Scan for the cell matching the given text and deliver its [X, Y] coordinate at center. 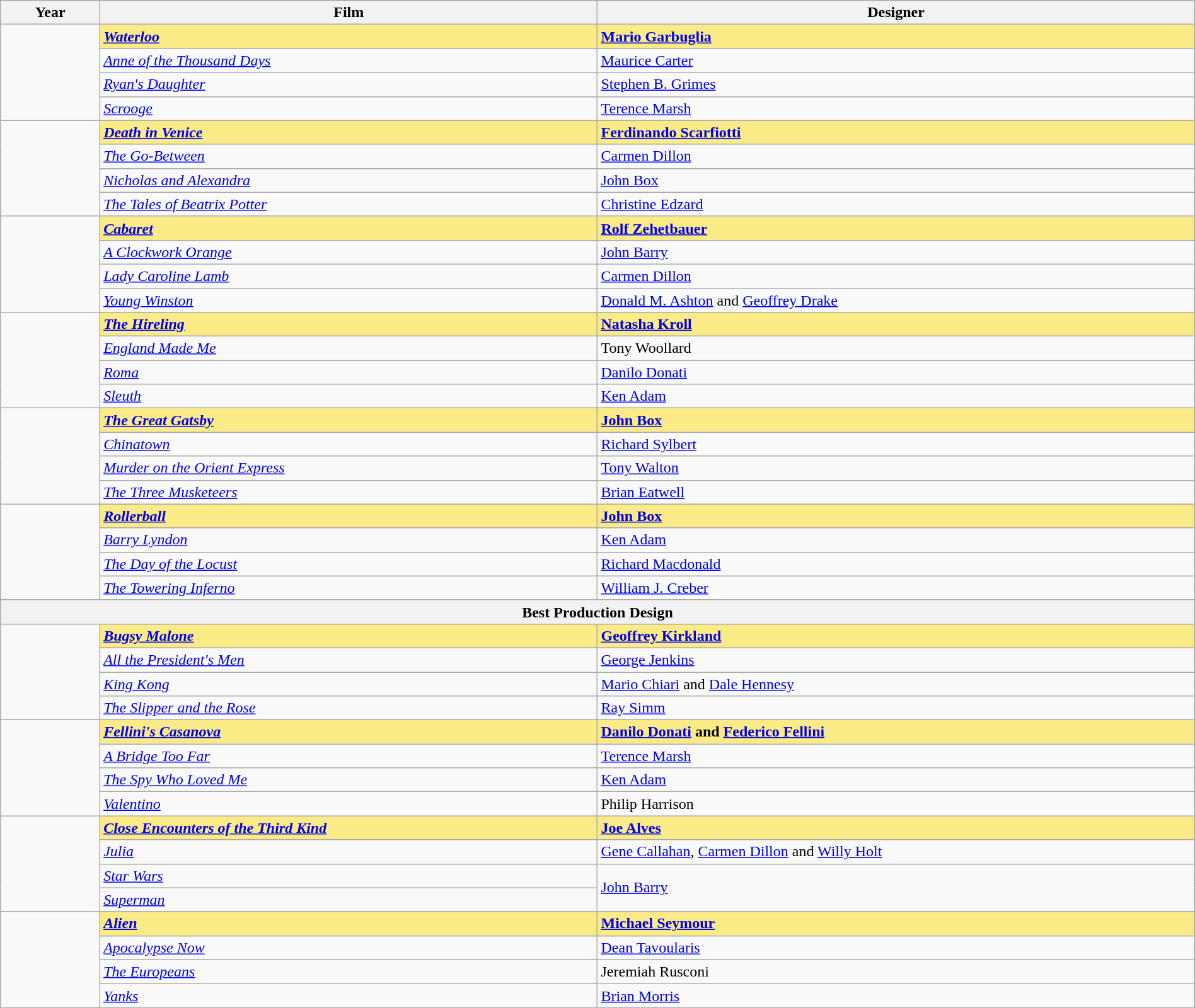
The Spy Who Loved Me [349, 780]
Death in Venice [349, 132]
Tony Woollard [896, 348]
Ray Simm [896, 708]
Maurice Carter [896, 60]
Danilo Donati and Federico Fellini [896, 732]
Alien [349, 924]
Murder on the Orient Express [349, 468]
The Day of the Locust [349, 564]
Julia [349, 852]
Superman [349, 900]
Brian Morris [896, 995]
Tony Walton [896, 468]
Richard Sylbert [896, 444]
Mario Garbuglia [896, 37]
Star Wars [349, 876]
The Great Gatsby [349, 420]
Dean Tavoularis [896, 948]
William J. Creber [896, 588]
Jeremiah Rusconi [896, 971]
Rollerball [349, 516]
The Towering Inferno [349, 588]
Michael Seymour [896, 924]
Donald M. Ashton and Geoffrey Drake [896, 301]
Chinatown [349, 444]
George Jenkins [896, 660]
Scrooge [349, 108]
Gene Callahan, Carmen Dillon and Willy Holt [896, 852]
Philip Harrison [896, 804]
King Kong [349, 684]
Geoffrey Kirkland [896, 636]
The Slipper and the Rose [349, 708]
Yanks [349, 995]
Nicholas and Alexandra [349, 180]
Waterloo [349, 37]
The Hireling [349, 324]
Film [349, 13]
Bugsy Malone [349, 636]
A Clockwork Orange [349, 252]
Anne of the Thousand Days [349, 60]
Lady Caroline Lamb [349, 276]
Ferdinando Scarfiotti [896, 132]
Brian Eatwell [896, 492]
England Made Me [349, 348]
Ryan's Daughter [349, 84]
Designer [896, 13]
Barry Lyndon [349, 540]
Young Winston [349, 301]
Best Production Design [597, 612]
Year [50, 13]
Mario Chiari and Dale Hennesy [896, 684]
Christine Edzard [896, 204]
Fellini's Casanova [349, 732]
Close Encounters of the Third Kind [349, 828]
The Europeans [349, 971]
Joe Alves [896, 828]
All the President's Men [349, 660]
The Three Musketeers [349, 492]
Valentino [349, 804]
Apocalypse Now [349, 948]
Roma [349, 372]
The Go-Between [349, 156]
Danilo Donati [896, 372]
Rolf Zehetbauer [896, 228]
The Tales of Beatrix Potter [349, 204]
Cabaret [349, 228]
Richard Macdonald [896, 564]
Natasha Kroll [896, 324]
Sleuth [349, 396]
Stephen B. Grimes [896, 84]
A Bridge Too Far [349, 756]
